Pinpoint the cell where the given text exists, returning its (x, y) midpoint coordinate. 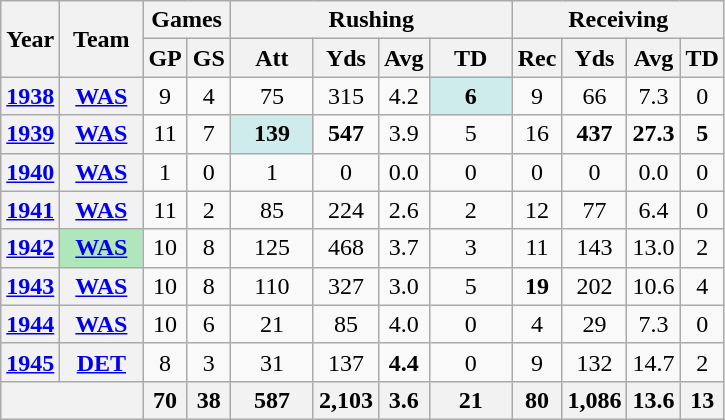
1941 (30, 210)
31 (272, 362)
139 (272, 134)
437 (594, 134)
1942 (30, 248)
2.6 (404, 210)
1943 (30, 286)
13.0 (654, 248)
1940 (30, 172)
66 (594, 96)
1939 (30, 134)
6.4 (654, 210)
1938 (30, 96)
10.6 (654, 286)
Year (30, 39)
70 (165, 400)
27.3 (654, 134)
14.7 (654, 362)
29 (594, 324)
587 (272, 400)
75 (272, 96)
1944 (30, 324)
Rec (537, 58)
GP (165, 58)
468 (346, 248)
16 (537, 134)
13 (702, 400)
12 (537, 210)
224 (346, 210)
132 (594, 362)
77 (594, 210)
1945 (30, 362)
202 (594, 286)
137 (346, 362)
1,086 (594, 400)
4.2 (404, 96)
Receiving (618, 20)
7 (208, 134)
3.9 (404, 134)
547 (346, 134)
315 (346, 96)
Games (186, 20)
327 (346, 286)
13.6 (654, 400)
DET (102, 362)
4.0 (404, 324)
3.0 (404, 286)
Team (102, 39)
80 (537, 400)
110 (272, 286)
Att (272, 58)
19 (537, 286)
125 (272, 248)
4.4 (404, 362)
Rushing (371, 20)
GS (208, 58)
2,103 (346, 400)
143 (594, 248)
3.7 (404, 248)
3.6 (404, 400)
38 (208, 400)
